Detect which cell encompasses the target text, then output its (X, Y) center coordinate. 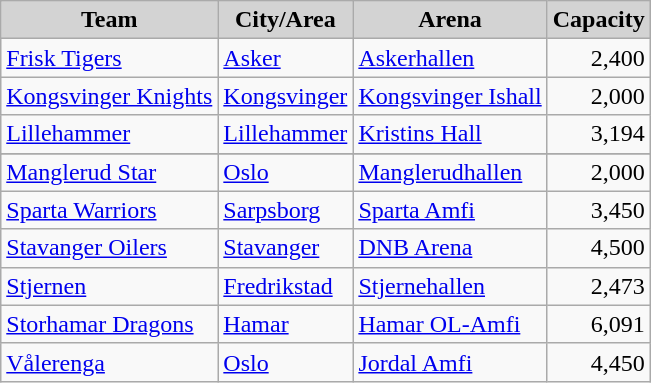
Team (110, 20)
Sarpsborg (286, 210)
6,091 (598, 324)
Manglerud Star (110, 172)
Stavanger (286, 248)
4,500 (598, 248)
Stjernen (110, 286)
Sparta Amfi (450, 210)
Fredrikstad (286, 286)
Vålerenga (110, 362)
Hamar OL-Amfi (450, 324)
Capacity (598, 20)
Kongsvinger (286, 96)
Asker (286, 58)
DNB Arena (450, 248)
Kongsvinger Knights (110, 96)
Storhamar Dragons (110, 324)
Kongsvinger Ishall (450, 96)
3,194 (598, 134)
Arena (450, 20)
Kristins Hall (450, 134)
Jordal Amfi (450, 362)
2,400 (598, 58)
City/Area (286, 20)
Stjernehallen (450, 286)
Hamar (286, 324)
2,473 (598, 286)
Stavanger Oilers (110, 248)
Askerhallen (450, 58)
3,450 (598, 210)
Manglerudhallen (450, 172)
Sparta Warriors (110, 210)
Frisk Tigers (110, 58)
4,450 (598, 362)
